Determine the [x, y] coordinate at the center of the cell enclosing the given text.  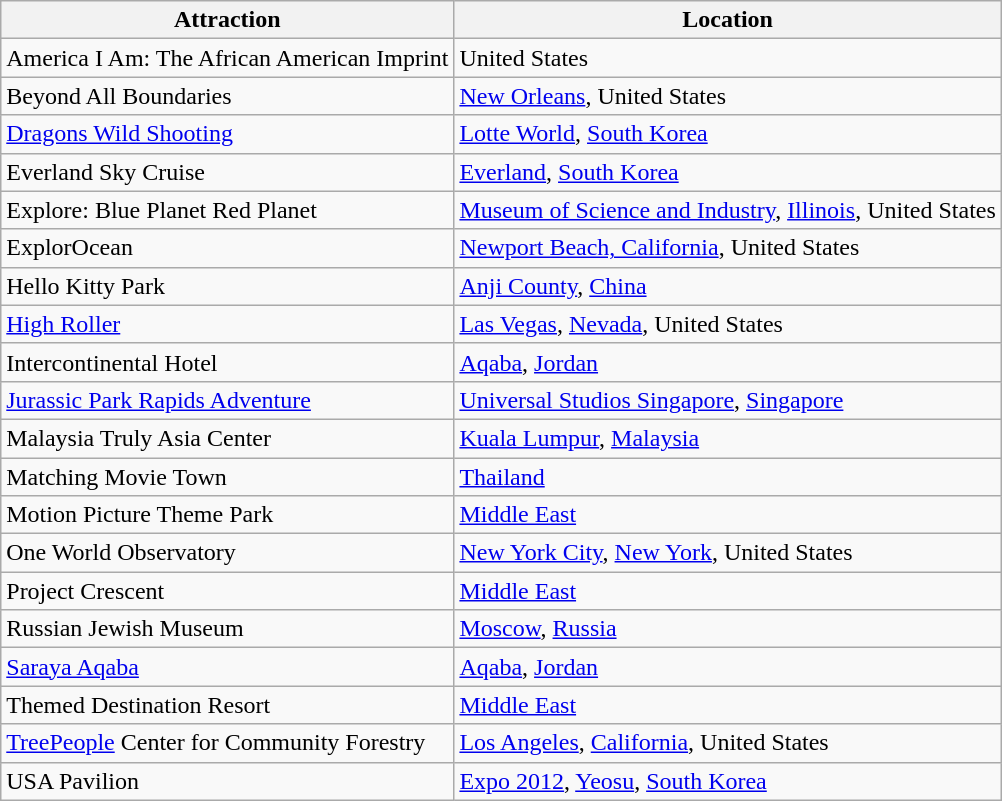
Everland Sky Cruise [228, 172]
Moscow, Russia [728, 629]
Intercontinental Hotel [228, 362]
USA Pavilion [228, 781]
Project Crescent [228, 591]
United States [728, 58]
Russian Jewish Museum [228, 629]
ExplorOcean [228, 248]
Location [728, 20]
Themed Destination Resort [228, 705]
High Roller [228, 324]
Kuala Lumpur, Malaysia [728, 438]
America I Am: The African American Imprint [228, 58]
Universal Studios Singapore, Singapore [728, 400]
Explore: Blue Planet Red Planet [228, 210]
Lotte World, South Korea [728, 134]
TreePeople Center for Community Forestry [228, 743]
Anji County, China [728, 286]
New Orleans, United States [728, 96]
Las Vegas, Nevada, United States [728, 324]
Expo 2012, Yeosu, South Korea [728, 781]
Los Angeles, California, United States [728, 743]
Hello Kitty Park [228, 286]
Attraction [228, 20]
Saraya Aqaba [228, 667]
Everland, South Korea [728, 172]
Malaysia Truly Asia Center [228, 438]
New York City, New York, United States [728, 553]
Matching Movie Town [228, 477]
Newport Beach, California, United States [728, 248]
Jurassic Park Rapids Adventure [228, 400]
Motion Picture Theme Park [228, 515]
Beyond All Boundaries [228, 96]
Museum of Science and Industry, Illinois, United States [728, 210]
Dragons Wild Shooting [228, 134]
Thailand [728, 477]
One World Observatory [228, 553]
